Scan for the cell matching the given text and deliver its [X, Y] coordinate at center. 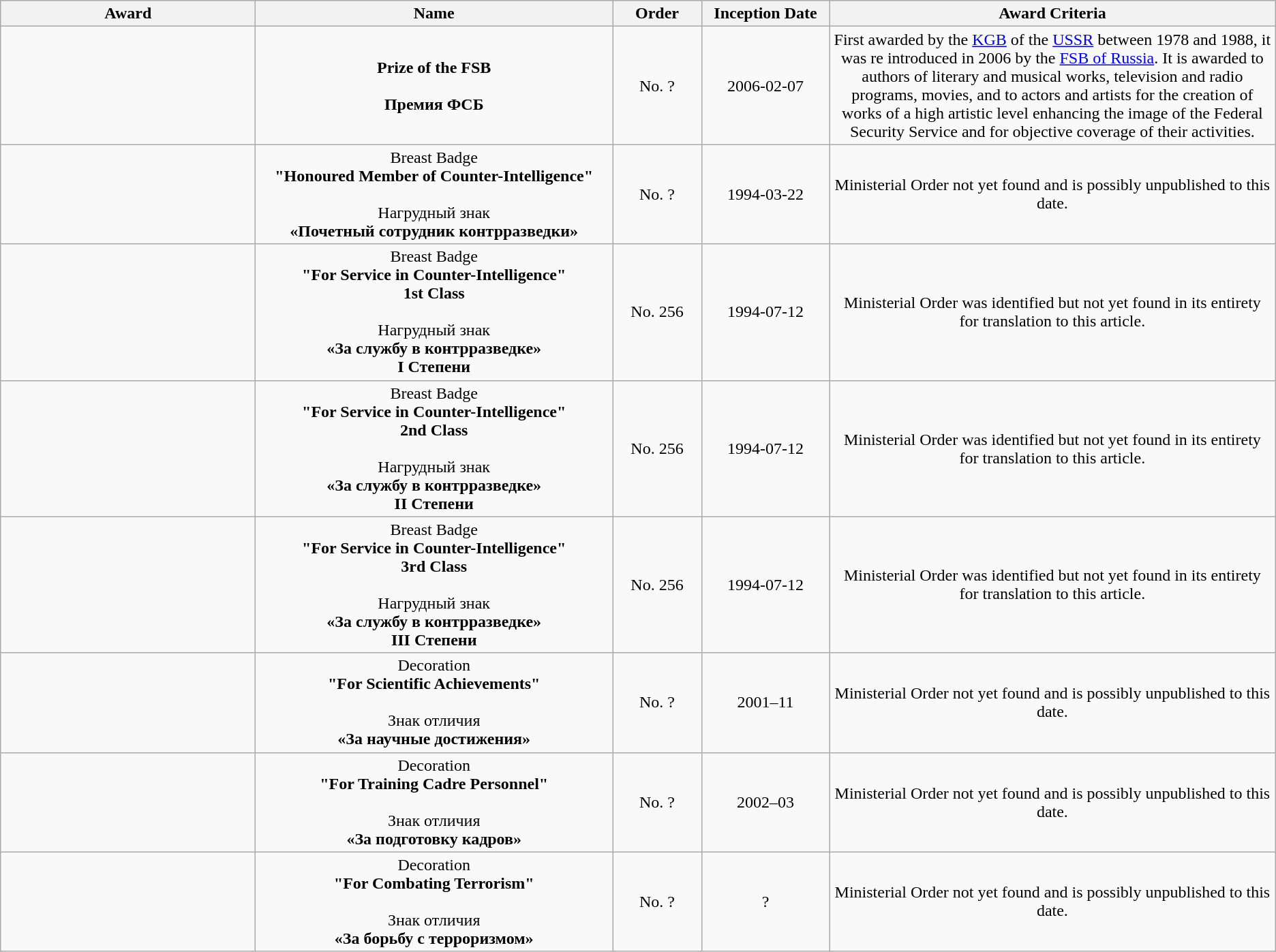
2002–03 [765, 802]
Decoration"For Scientific Achievements"Знак отличия«За научные достижения» [434, 703]
Inception Date [765, 14]
Name [434, 14]
Breast Badge"For Service in Counter-Intelligence"3rd ClassНагрудный знак«За службу в контрразведке»III Степени [434, 585]
Breast Badge"For Service in Counter-Intelligence"2nd ClassНагрудный знак«За службу в контрразведке»II Степени [434, 448]
Decoration"For Combating Terrorism"Знак отличия«За борьбу с терроризмом» [434, 902]
Award [128, 14]
Award Criteria [1052, 14]
Decoration"For Training Cadre Personnel"Знак отличия«За подготовку кадров» [434, 802]
Breast Badge"Honoured Member of Counter-Intelligence"Нагрудный знак«Почетный сотрудник контрразведки» [434, 194]
? [765, 902]
Order [657, 14]
1994-03-22 [765, 194]
2001–11 [765, 703]
2006-02-07 [765, 86]
Prize of the FSBПремия ФСБ [434, 86]
Breast Badge"For Service in Counter-Intelligence"1st ClassНагрудный знак«За службу в контрразведке»I Степени [434, 312]
